Identify which cell holds the provided text, then report its [X, Y] central coordinate. 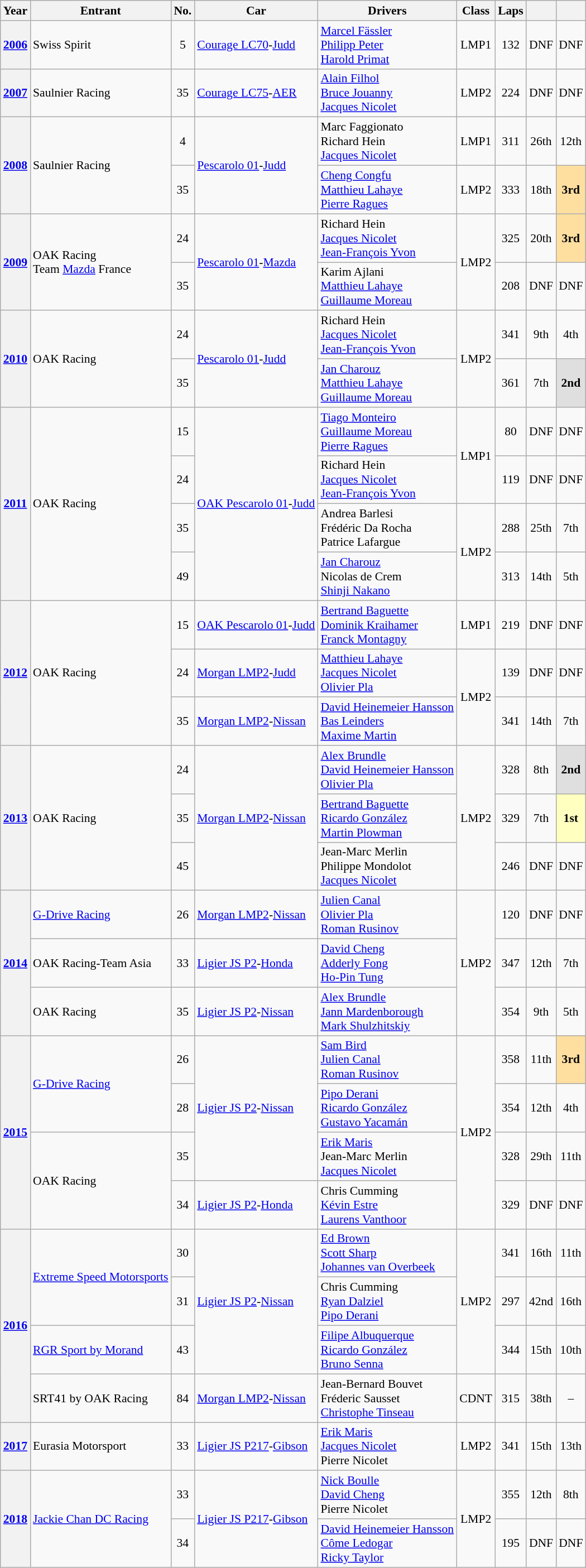
2016 [16, 1325]
Alain Filhol Bruce Jouanny Jacques Nicolet [387, 93]
Laps [511, 11]
355 [511, 1495]
119 [511, 480]
333 [511, 190]
288 [511, 528]
1st [570, 818]
David Heinemeier Hansson Bas Leinders Maxime Martin [387, 722]
Alex Brundle David Heinemeier Hansson Olivier Pla [387, 770]
2013 [16, 818]
OAK Racing-Team Asia [100, 963]
Nick Boulle David Cheng Pierre Nicolet [387, 1495]
80 [511, 432]
2007 [16, 93]
29th [541, 1156]
Pipo Derani Ricardo González Gustavo Yacamán [387, 1108]
Matthieu Lahaye Jacques Nicolet Olivier Pla [387, 673]
– [570, 1398]
120 [511, 915]
42nd [541, 1301]
84 [182, 1398]
195 [511, 1543]
Year [16, 11]
Andrea Barlesi Frédéric Da Rocha Patrice Lafargue [387, 528]
358 [511, 1060]
Marc Faggionato Richard Hein Jacques Nicolet [387, 142]
Tiago Monteiro Guillaume Moreau Pierre Ragues [387, 432]
132 [511, 45]
30 [182, 1253]
219 [511, 625]
Sam Bird Julien Canal Roman Rusinov [387, 1060]
Entrant [100, 11]
Car [256, 11]
Marcel Fässler Philipp Peter Harold Primat [387, 45]
208 [511, 287]
139 [511, 673]
Class [475, 11]
13th [570, 1446]
Cheng Congfu Matthieu Lahaye Pierre Ragues [387, 190]
18th [541, 190]
OAK Racing Team Mazda France [100, 262]
38th [541, 1398]
Jan Charouz Matthieu Lahaye Guillaume Moreau [387, 383]
26th [541, 142]
344 [511, 1350]
Erik Maris Jacques Nicolet Pierre Nicolet [387, 1446]
43 [182, 1350]
Eurasia Motorsport [100, 1446]
Jan Charouz Nicolas de Crem Shinji Nakano [387, 577]
4 [182, 142]
45 [182, 866]
Jackie Chan DC Racing [100, 1519]
2008 [16, 165]
Ed Brown Scott Sharp Johannes van Overbeek [387, 1253]
224 [511, 93]
2009 [16, 262]
No. [182, 11]
Alex Brundle Jann Mardenborough Mark Shulzhitskiy [387, 1011]
Swiss Spirit [100, 45]
361 [511, 383]
325 [511, 238]
311 [511, 142]
2010 [16, 359]
Pescarolo 01-Mazda [256, 262]
Drivers [387, 11]
Filipe Albuquerque Ricardo González Bruno Senna [387, 1350]
315 [511, 1398]
2006 [16, 45]
20th [541, 238]
297 [511, 1301]
31 [182, 1301]
347 [511, 963]
Morgan LMP2-Judd [256, 673]
Karim Ajlani Matthieu Lahaye Guillaume Moreau [387, 287]
Jean-Marc Merlin Philippe Mondolot Jacques Nicolet [387, 866]
313 [511, 577]
Courage LC75-AER [256, 93]
2017 [16, 1446]
2014 [16, 963]
Courage LC70-Judd [256, 45]
Bertrand Baguette Ricardo González Martin Plowman [387, 818]
David Heinemeier Hansson Côme Ledogar Ricky Taylor [387, 1543]
246 [511, 866]
RGR Sport by Morand [100, 1350]
Chris Cumming Ryan Dalziel Pipo Derani [387, 1301]
Chris Cumming Kévin Estre Laurens Vanthoor [387, 1205]
2012 [16, 673]
10th [570, 1350]
SRT41 by OAK Racing [100, 1398]
49 [182, 577]
5 [182, 45]
Extreme Speed Motorsports [100, 1277]
28 [182, 1108]
CDNT [475, 1398]
2015 [16, 1132]
2018 [16, 1519]
Julien Canal Olivier Pla Roman Rusinov [387, 915]
2011 [16, 504]
Jean-Bernard Bouvet Fréderic Sausset Christophe Tinseau [387, 1398]
Erik Maris Jean-Marc Merlin Jacques Nicolet [387, 1156]
25th [541, 528]
David Cheng Adderly Fong Ho-Pin Tung [387, 963]
Bertrand Baguette Dominik Kraihamer Franck Montagny [387, 625]
